Provide the (x, y) coordinate of the cell's center where the given text is located.  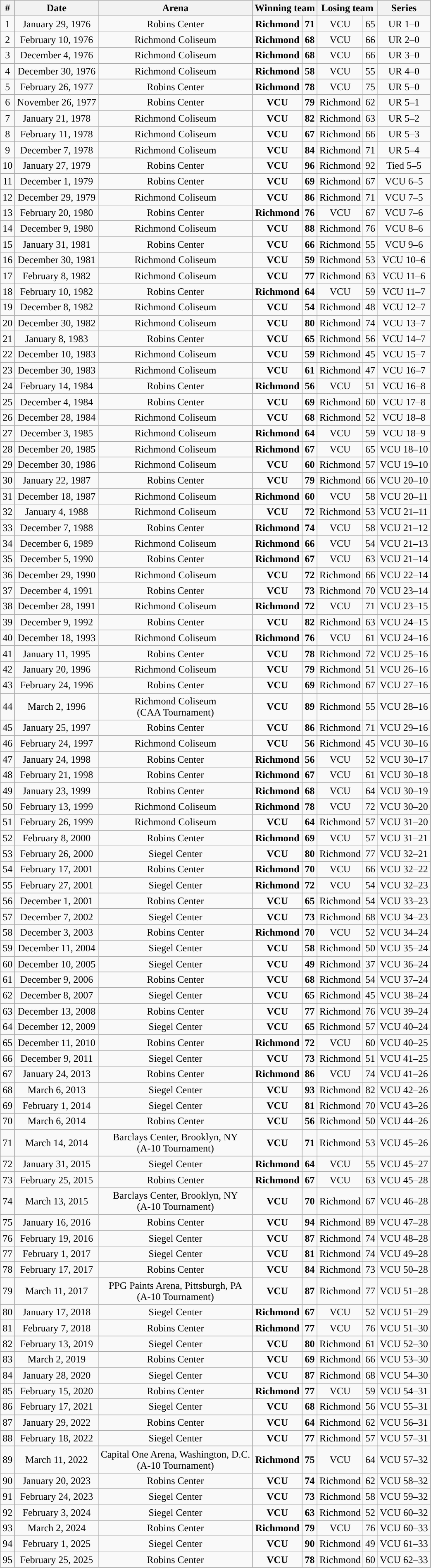
January 8, 1983 (57, 339)
23 (7, 370)
March 2, 2019 (57, 1360)
February 24, 2023 (57, 1496)
December 9, 2011 (57, 1058)
December 1, 2001 (57, 901)
21 (7, 339)
VCU 17–8 (404, 402)
19 (7, 307)
VCU 41–26 (404, 1074)
VCU 30–17 (404, 759)
February 8, 2000 (57, 838)
VCU 9–6 (404, 244)
December 9, 2006 (57, 980)
VCU 51–29 (404, 1312)
December 9, 1992 (57, 622)
December 30, 1986 (57, 465)
VCU 58–32 (404, 1481)
VCU 27–16 (404, 685)
February 10, 1982 (57, 292)
30 (7, 481)
January 29, 2022 (57, 1422)
March 14, 2014 (57, 1142)
VCU 30–19 (404, 791)
VCU 15–7 (404, 354)
December 30, 1981 (57, 260)
March 11, 2017 (57, 1291)
VCU 32–22 (404, 869)
VCU 16–8 (404, 386)
39 (7, 622)
UR 5–0 (404, 87)
VCU 42–26 (404, 1090)
42 (7, 669)
February 24, 1997 (57, 744)
16 (7, 260)
VCU 12–7 (404, 307)
VCU 20–10 (404, 481)
December 29, 1979 (57, 197)
February 17, 2001 (57, 869)
VCU 23–15 (404, 606)
VCU 24–15 (404, 622)
VCU 25–16 (404, 654)
VCU 49–28 (404, 1254)
December 29, 1990 (57, 575)
VCU 26–16 (404, 669)
VCU 19–10 (404, 465)
February 27, 2001 (57, 885)
18 (7, 292)
December 18, 1987 (57, 496)
December 8, 1982 (57, 307)
February 8, 1982 (57, 276)
Capital One Arena, Washington, D.C.(A-10 Tournament) (175, 1459)
January 28, 2020 (57, 1375)
4 (7, 71)
28 (7, 449)
VCU 53–30 (404, 1360)
VCU 34–24 (404, 932)
43 (7, 685)
91 (7, 1496)
February 17, 2017 (57, 1270)
December 30, 1976 (57, 71)
December 20, 1985 (57, 449)
VCU 38–24 (404, 996)
March 6, 2014 (57, 1121)
VCU 22–14 (404, 575)
33 (7, 528)
27 (7, 433)
January 21, 1978 (57, 118)
95 (7, 1560)
January 4, 1988 (57, 512)
13 (7, 213)
VCU 21–14 (404, 559)
VCU 57–32 (404, 1459)
February 26, 2000 (57, 854)
VCU 51–30 (404, 1328)
VCU 32–21 (404, 854)
VCU 50–28 (404, 1270)
December 30, 1982 (57, 323)
VCU 46–28 (404, 1201)
February 1, 2025 (57, 1544)
20 (7, 323)
February 7, 2018 (57, 1328)
February 18, 2022 (57, 1438)
VCU 55–31 (404, 1407)
26 (7, 417)
January 31, 1981 (57, 244)
Richmond Coliseum(CAA Tournament) (175, 706)
December 28, 1984 (57, 417)
11 (7, 181)
14 (7, 229)
PPG Paints Arena, Pittsburgh, PA(A-10 Tournament) (175, 1291)
36 (7, 575)
VCU 47–28 (404, 1222)
22 (7, 354)
December 10, 1983 (57, 354)
VCU 21–11 (404, 512)
December 7, 1978 (57, 150)
VCU 7–6 (404, 213)
46 (7, 744)
VCU 20–11 (404, 496)
December 6, 1989 (57, 543)
34 (7, 543)
10 (7, 165)
February 24, 1996 (57, 685)
VCU 34–23 (404, 917)
UR 5–4 (404, 150)
35 (7, 559)
32 (7, 512)
December 8, 2007 (57, 996)
VCU 45–26 (404, 1142)
VCU 39–24 (404, 1011)
VCU 56–31 (404, 1422)
January 22, 1987 (57, 481)
UR 5–3 (404, 134)
VCU 30–20 (404, 807)
December 10, 2005 (57, 964)
VCU 59–32 (404, 1496)
VCU 40–24 (404, 1027)
15 (7, 244)
VCU 41–25 (404, 1058)
VCU 23–14 (404, 591)
VCU 57–31 (404, 1438)
January 29, 1976 (57, 24)
# (7, 8)
VCU 35–24 (404, 948)
VCU 8–6 (404, 229)
VCU 60–32 (404, 1513)
December 3, 1985 (57, 433)
February 14, 1984 (57, 386)
December 18, 1993 (57, 638)
December 13, 2008 (57, 1011)
January 20, 2023 (57, 1481)
February 13, 1999 (57, 807)
January 11, 1995 (57, 654)
VCU 61–33 (404, 1544)
UR 4–0 (404, 71)
VCU 44–26 (404, 1121)
6 (7, 103)
February 1, 2014 (57, 1106)
12 (7, 197)
VCU 11–7 (404, 292)
VCU 54–30 (404, 1375)
VCU 31–21 (404, 838)
29 (7, 465)
8 (7, 134)
96 (310, 165)
31 (7, 496)
VCU 60–33 (404, 1528)
VCU 37–24 (404, 980)
December 12, 2009 (57, 1027)
VCU 16–7 (404, 370)
February 1, 2017 (57, 1254)
February 13, 2019 (57, 1344)
40 (7, 638)
March 6, 2013 (57, 1090)
83 (7, 1360)
VCU 21–13 (404, 543)
UR 1–0 (404, 24)
VCU 62–33 (404, 1560)
February 19, 2016 (57, 1238)
December 7, 1988 (57, 528)
February 25, 2015 (57, 1180)
January 31, 2015 (57, 1164)
VCU 14–7 (404, 339)
VCU 45–27 (404, 1164)
December 11, 2010 (57, 1043)
February 21, 1998 (57, 775)
VCU 51–28 (404, 1291)
March 13, 2015 (57, 1201)
3 (7, 55)
January 24, 2013 (57, 1074)
January 23, 1999 (57, 791)
UR 5–2 (404, 118)
March 2, 1996 (57, 706)
March 11, 2022 (57, 1459)
25 (7, 402)
VCU 33–23 (404, 901)
VCU 18–8 (404, 417)
December 4, 1976 (57, 55)
VCU 7–5 (404, 197)
November 26, 1977 (57, 103)
December 30, 1983 (57, 370)
VCU 21–12 (404, 528)
VCU 45–28 (404, 1180)
VCU 32–23 (404, 885)
Date (57, 8)
January 27, 1979 (57, 165)
VCU 18–10 (404, 449)
VCU 30–16 (404, 744)
January 20, 1996 (57, 669)
Arena (175, 8)
UR 5–1 (404, 103)
VCU 40–25 (404, 1043)
85 (7, 1391)
January 16, 2016 (57, 1222)
Tied 5–5 (404, 165)
VCU 13–7 (404, 323)
7 (7, 118)
UR 2–0 (404, 40)
Series (404, 8)
December 5, 1990 (57, 559)
2 (7, 40)
44 (7, 706)
February 26, 1977 (57, 87)
February 26, 1999 (57, 822)
VCU 31–20 (404, 822)
Winning team (285, 8)
March 2, 2024 (57, 1528)
January 17, 2018 (57, 1312)
December 4, 1984 (57, 402)
December 4, 1991 (57, 591)
VCU 52–30 (404, 1344)
38 (7, 606)
December 28, 1991 (57, 606)
VCU 54–31 (404, 1391)
February 15, 2020 (57, 1391)
VCU 48–28 (404, 1238)
VCU 28–16 (404, 706)
VCU 11–6 (404, 276)
February 10, 1976 (57, 40)
February 11, 1978 (57, 134)
VCU 29–16 (404, 728)
December 1, 1979 (57, 181)
VCU 30–18 (404, 775)
VCU 6–5 (404, 181)
VCU 24–16 (404, 638)
5 (7, 87)
December 9, 1980 (57, 229)
17 (7, 276)
41 (7, 654)
February 25, 2025 (57, 1560)
VCU 43–26 (404, 1106)
24 (7, 386)
February 17, 2021 (57, 1407)
January 24, 1998 (57, 759)
1 (7, 24)
February 20, 1980 (57, 213)
VCU 10–6 (404, 260)
January 25, 1997 (57, 728)
VCU 18–9 (404, 433)
December 3, 2003 (57, 932)
December 7, 2002 (57, 917)
December 11, 2004 (57, 948)
9 (7, 150)
VCU 36–24 (404, 964)
Losing team (347, 8)
UR 3–0 (404, 55)
February 3, 2024 (57, 1513)
